Locate the cell with the specified text and output its (x, y) center coordinate. 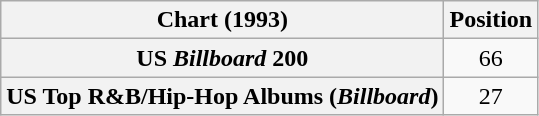
Chart (1993) (222, 20)
66 (491, 58)
Position (491, 20)
US Top R&B/Hip-Hop Albums (Billboard) (222, 96)
US Billboard 200 (222, 58)
27 (491, 96)
